Detect which cell encompasses the target text, then output its (X, Y) center coordinate. 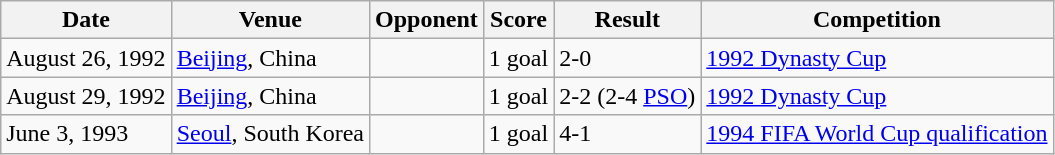
Venue (270, 20)
Date (86, 20)
2-2 (2-4 PSO) (628, 96)
Seoul, South Korea (270, 134)
1994 FIFA World Cup qualification (877, 134)
4-1 (628, 134)
August 29, 1992 (86, 96)
August 26, 1992 (86, 58)
June 3, 1993 (86, 134)
2-0 (628, 58)
Score (518, 20)
Result (628, 20)
Opponent (427, 20)
Competition (877, 20)
